Identify which cell holds the provided text, then report its (X, Y) central coordinate. 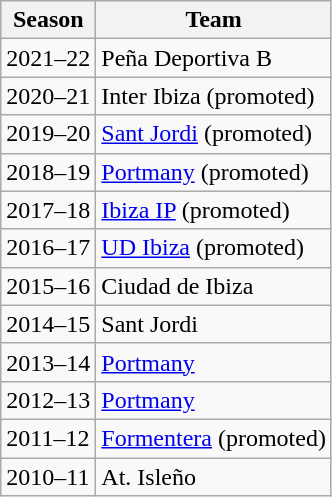
Inter Ibiza (promoted) (214, 96)
2014–15 (48, 324)
2015–16 (48, 286)
Ciudad de Ibiza (214, 286)
Sant Jordi (214, 324)
2010–11 (48, 477)
2017–18 (48, 210)
2018–19 (48, 172)
Ibiza IP (promoted) (214, 210)
2019–20 (48, 134)
2013–14 (48, 362)
2011–12 (48, 438)
Sant Jordi (promoted) (214, 134)
2020–21 (48, 96)
2016–17 (48, 248)
UD Ibiza (promoted) (214, 248)
At. Isleño (214, 477)
Formentera (promoted) (214, 438)
Team (214, 20)
Portmany (promoted) (214, 172)
Season (48, 20)
2021–22 (48, 58)
Peña Deportiva B (214, 58)
2012–13 (48, 400)
